Output the [x, y] coordinate of the center of the cell containing the given text.  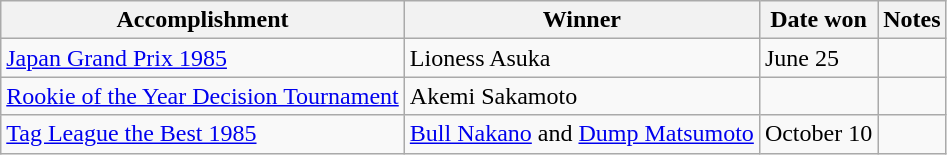
Japan Grand Prix 1985 [203, 58]
Winner [582, 20]
June 25 [818, 58]
Accomplishment [203, 20]
Akemi Sakamoto [582, 96]
Notes [912, 20]
Bull Nakano and Dump Matsumoto [582, 134]
Lioness Asuka [582, 58]
Date won [818, 20]
October 10 [818, 134]
Rookie of the Year Decision Tournament [203, 96]
Tag League the Best 1985 [203, 134]
